Extract the [X, Y] coordinate from the center of the cell holding the provided text.  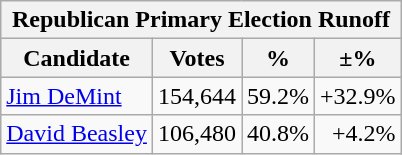
59.2% [278, 96]
Candidate [77, 58]
+32.9% [358, 96]
±% [358, 58]
106,480 [196, 134]
David Beasley [77, 134]
40.8% [278, 134]
154,644 [196, 96]
+4.2% [358, 134]
% [278, 58]
Republican Primary Election Runoff [201, 20]
Votes [196, 58]
Jim DeMint [77, 96]
